Output the [x, y] coordinate of the center of the cell containing the given text.  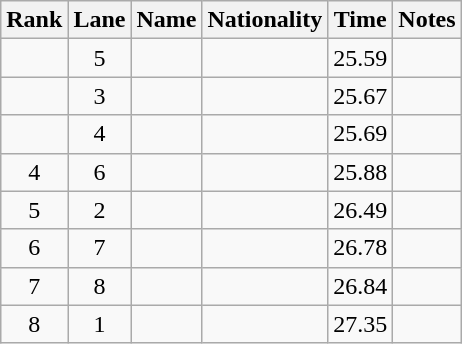
Name [166, 20]
26.78 [360, 248]
25.67 [360, 96]
1 [100, 324]
Rank [34, 20]
25.69 [360, 134]
3 [100, 96]
Lane [100, 20]
26.84 [360, 286]
25.59 [360, 58]
27.35 [360, 324]
26.49 [360, 210]
Time [360, 20]
Notes [427, 20]
2 [100, 210]
Nationality [265, 20]
25.88 [360, 172]
